Determine the (x, y) coordinate at the center of the cell enclosing the given text.  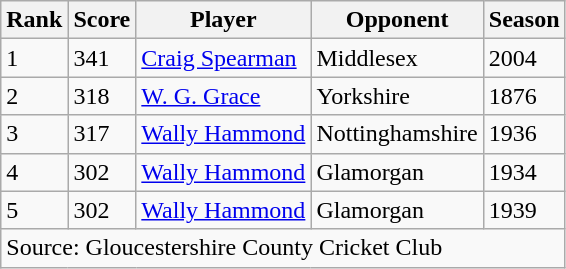
Yorkshire (397, 96)
341 (102, 58)
Middlesex (397, 58)
1934 (524, 172)
1876 (524, 96)
Rank (34, 20)
W. G. Grace (224, 96)
Source: Gloucestershire County Cricket Club (283, 248)
4 (34, 172)
2004 (524, 58)
5 (34, 210)
1936 (524, 134)
2 (34, 96)
Craig Spearman (224, 58)
3 (34, 134)
Score (102, 20)
Player (224, 20)
1 (34, 58)
317 (102, 134)
Nottinghamshire (397, 134)
Opponent (397, 20)
318 (102, 96)
Season (524, 20)
1939 (524, 210)
